Scan for the cell matching the given text and deliver its [x, y] coordinate at center. 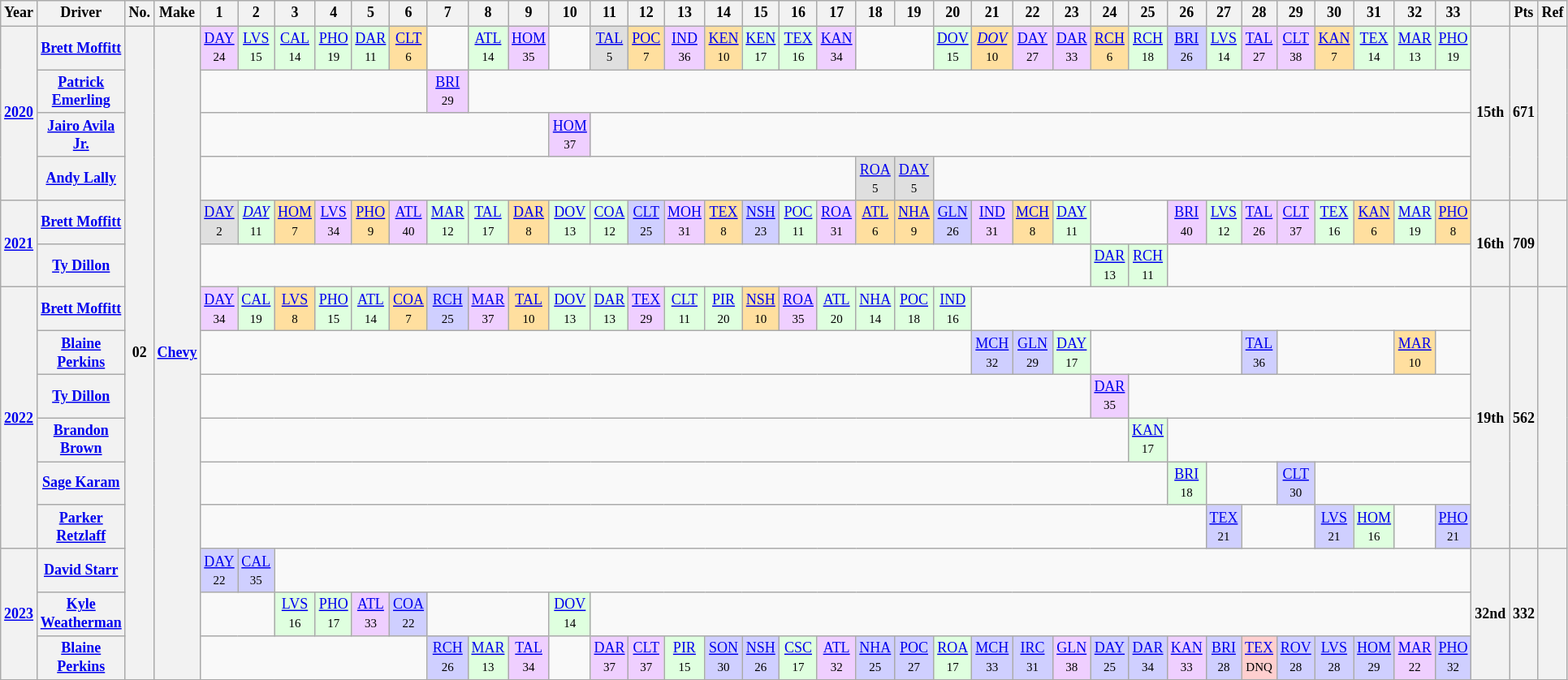
Parker Retzlaff [81, 527]
KEN17 [761, 48]
17 [836, 13]
2021 [19, 243]
HOM35 [529, 48]
2022 [19, 418]
Sage Karam [81, 484]
22 [1033, 13]
13 [685, 13]
18 [875, 13]
KAN34 [836, 48]
TAL26 [1259, 222]
GLN26 [952, 222]
TAL27 [1259, 48]
CAL14 [296, 48]
NHA25 [875, 657]
TAL10 [529, 309]
RCH6 [1109, 48]
24 [1109, 13]
27 [1224, 13]
MCH 32 [992, 353]
TEX21 [1224, 527]
TAL36 [1259, 353]
COA12 [609, 222]
3 [296, 13]
25 [1148, 13]
ATL33 [370, 614]
19 [914, 13]
PHO32 [1454, 657]
BRI40 [1186, 222]
BRI18 [1186, 484]
PHO8 [1454, 222]
NHA14 [875, 309]
DOV14 [570, 614]
PHO21 [1454, 527]
TEX14 [1374, 48]
20 [952, 13]
BRI29 [447, 92]
DAR11 [370, 48]
IND31 [992, 222]
DAR35 [1109, 396]
Make [177, 13]
LVS12 [1224, 222]
BRI28 [1224, 657]
DAR34 [1148, 657]
TAL34 [529, 657]
Chevy [177, 352]
ATL32 [836, 657]
DAY25 [1109, 657]
15 [761, 13]
DAR33 [1072, 48]
9 [529, 13]
30 [1334, 13]
HOM7 [296, 222]
HOM16 [1374, 527]
LVS28 [1334, 657]
11 [609, 13]
DOV15 [952, 48]
RCH18 [1148, 48]
TAL17 [488, 222]
LVS14 [1224, 48]
332 [1524, 613]
LVS8 [296, 309]
NSH23 [761, 222]
Andy Lally [81, 179]
MAR12 [447, 222]
CAL35 [257, 570]
ROA31 [836, 222]
7 [447, 13]
Patrick Emerling [81, 92]
GLN 29 [1033, 353]
TAL5 [609, 48]
DAY17 [1072, 353]
DAY2 [219, 222]
GLN38 [1072, 657]
Driver [81, 13]
02 [140, 352]
33 [1454, 13]
MOH31 [685, 222]
MCH8 [1033, 222]
12 [646, 13]
TEX29 [646, 309]
Pts [1524, 13]
23 [1072, 13]
Brandon Brown [81, 440]
31 [1374, 13]
RCH11 [1148, 265]
ROV28 [1296, 657]
BRI26 [1186, 48]
Kyle Weatherman [81, 614]
PIR20 [724, 309]
DAY22 [219, 570]
IND36 [685, 48]
ROA17 [952, 657]
DAR8 [529, 222]
No. [140, 13]
8 [488, 13]
IND16 [952, 309]
29 [1296, 13]
DAY27 [1033, 48]
KEN10 [724, 48]
5 [370, 13]
32 [1415, 13]
PHO17 [333, 614]
Jairo Avila Jr. [81, 135]
671 [1524, 114]
ATL40 [409, 222]
ROA5 [875, 179]
RCH25 [447, 309]
COA22 [409, 614]
PHO9 [370, 222]
28 [1259, 13]
CAL19 [257, 309]
KAN7 [1334, 48]
TEX8 [724, 222]
10 [570, 13]
CLT6 [409, 48]
26 [1186, 13]
NHA9 [914, 222]
32nd [1491, 613]
CLT25 [646, 222]
KAN33 [1186, 657]
POC7 [646, 48]
16th [1491, 243]
TEXDNQ [1259, 657]
MCH33 [992, 657]
1 [219, 13]
MAR37 [488, 309]
Ref [1553, 13]
KAN 17 [1148, 440]
DAR37 [609, 657]
19th [1491, 418]
SON30 [724, 657]
4 [333, 13]
2 [257, 13]
DAY5 [914, 179]
HOM37 [570, 135]
DAY34 [219, 309]
RCH26 [447, 657]
IRC31 [1033, 657]
NSH10 [761, 309]
David Starr [81, 570]
ATL6 [875, 222]
KAN6 [1374, 222]
14 [724, 13]
709 [1524, 243]
CLT38 [1296, 48]
HOM29 [1374, 657]
CLT30 [1296, 484]
PHO15 [333, 309]
LVS16 [296, 614]
6 [409, 13]
NSH26 [761, 657]
LVS21 [1334, 527]
POC11 [799, 222]
562 [1524, 418]
LVS15 [257, 48]
MAR10 [1415, 353]
MAR19 [1415, 222]
DOV10 [992, 48]
CSC17 [799, 657]
COA7 [409, 309]
ROA35 [799, 309]
2020 [19, 114]
2023 [19, 613]
POC27 [914, 657]
CLT11 [685, 309]
16 [799, 13]
Year [19, 13]
LVS34 [333, 222]
MAR22 [1415, 657]
21 [992, 13]
15th [1491, 114]
PIR15 [685, 657]
POC18 [914, 309]
DAY24 [219, 48]
ATL20 [836, 309]
